Find where the given text appears and provide that cell's center as [x, y] coordinate. 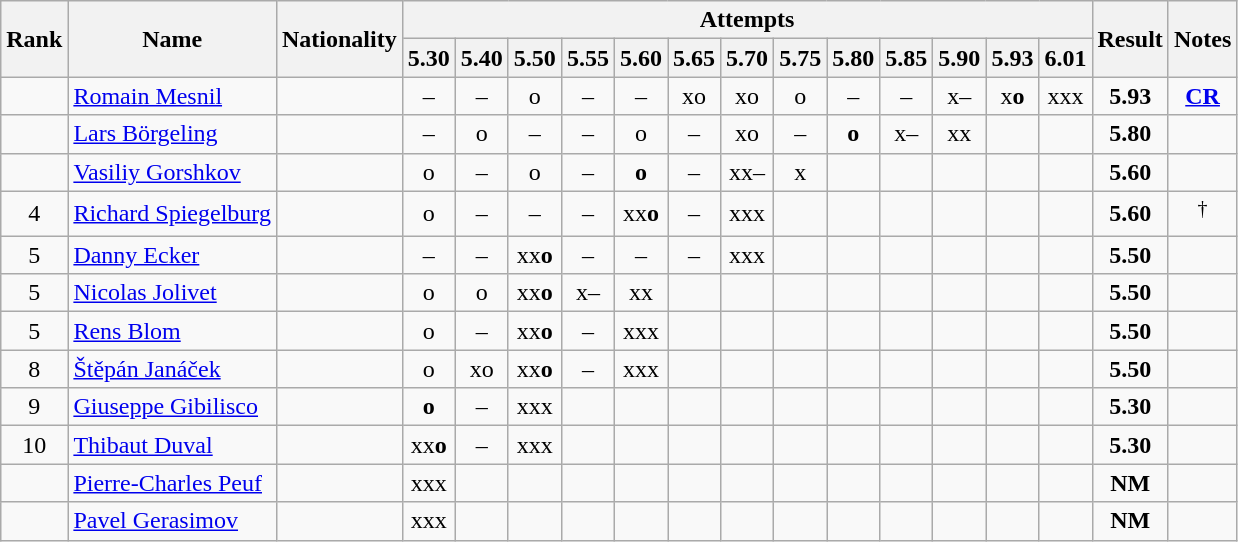
Romain Mesnil [172, 96]
Vasiliy Gorshkov [172, 172]
9 [34, 407]
Danny Ecker [172, 255]
8 [34, 369]
5.75 [800, 58]
Nicolas Jolivet [172, 293]
5.85 [906, 58]
Štěpán Janáček [172, 369]
5.55 [588, 58]
5.65 [694, 58]
5.40 [482, 58]
x [800, 172]
Notes [1202, 39]
Result [1130, 39]
Thibaut Duval [172, 445]
Attempts [747, 20]
4 [34, 214]
xx– [748, 172]
Pierre-Charles Peuf [172, 483]
5.90 [960, 58]
Rank [34, 39]
† [1202, 214]
Giuseppe Gibilisco [172, 407]
Lars Börgeling [172, 134]
Rens Blom [172, 331]
CR [1202, 96]
6.01 [1066, 58]
Name [172, 39]
Nationality [339, 39]
Pavel Gerasimov [172, 521]
Richard Spiegelburg [172, 214]
10 [34, 445]
5.70 [748, 58]
